Detect which cell encompasses the target text, then output its [X, Y] center coordinate. 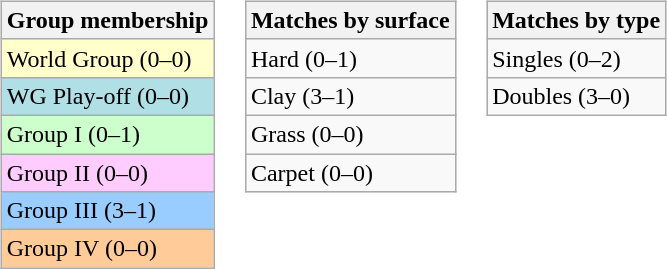
Group I (0–1) [108, 134]
Group IV (0–0) [108, 249]
Group membership [108, 20]
Doubles (3–0) [576, 96]
Carpet (0–0) [350, 173]
Clay (3–1) [350, 96]
Matches by type [576, 20]
Grass (0–0) [350, 134]
Singles (0–2) [576, 58]
Hard (0–1) [350, 58]
WG Play-off (0–0) [108, 96]
Matches by surface [350, 20]
Group II (0–0) [108, 173]
Group III (3–1) [108, 211]
World Group (0–0) [108, 58]
